Extract the (X, Y) coordinate from the center of the cell holding the provided text.  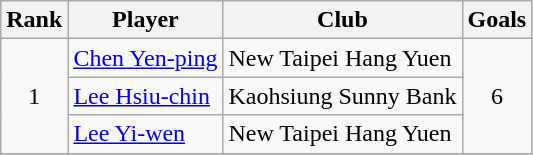
Club (342, 20)
Chen Yen-ping (146, 58)
Kaohsiung Sunny Bank (342, 96)
Rank (34, 20)
6 (497, 96)
Lee Yi-wen (146, 134)
1 (34, 96)
Lee Hsiu-chin (146, 96)
Player (146, 20)
Goals (497, 20)
